Search for the cell housing the specified text and yield its [X, Y] center coordinate. 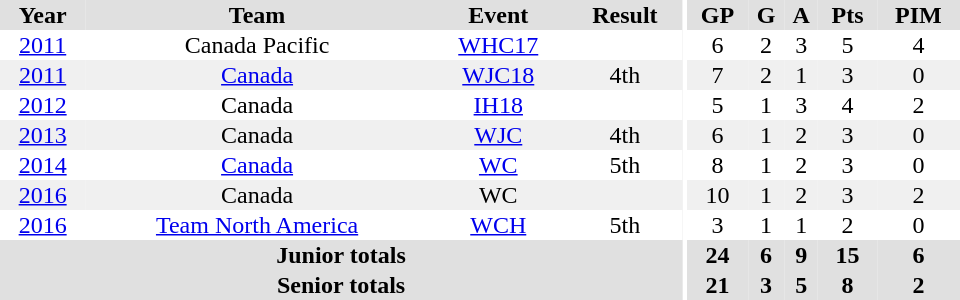
GP [718, 15]
Result [625, 15]
Event [498, 15]
WJC18 [498, 75]
7 [718, 75]
2012 [42, 105]
G [766, 15]
2013 [42, 135]
WJC [498, 135]
24 [718, 255]
Pts [848, 15]
2014 [42, 165]
15 [848, 255]
IH18 [498, 105]
Team [257, 15]
WHC17 [498, 45]
Junior totals [341, 255]
Team North America [257, 225]
Year [42, 15]
A [801, 15]
PIM [918, 15]
Canada Pacific [257, 45]
21 [718, 285]
9 [801, 255]
10 [718, 195]
WCH [498, 225]
Senior totals [341, 285]
